Locate the cell with the specified text and output its [x, y] center coordinate. 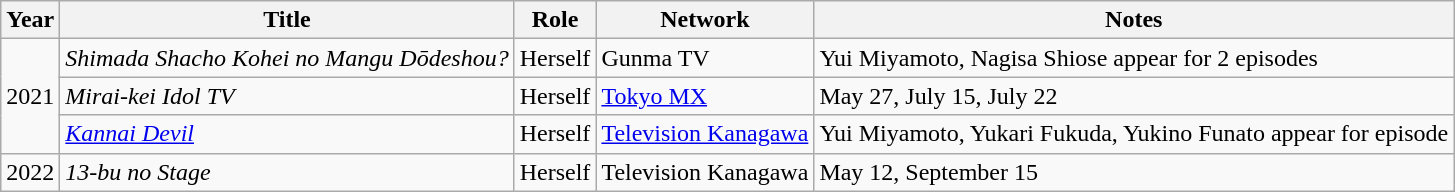
Title [287, 20]
May 27, July 15, July 22 [1134, 96]
Gunma TV [705, 58]
Year [30, 20]
Role [555, 20]
Yui Miyamoto, Nagisa Shiose appear for 2 episodes [1134, 58]
2021 [30, 96]
13-bu no Stage [287, 172]
2022 [30, 172]
Shimada Shacho Kohei no Mangu Dōdeshou? [287, 58]
Tokyo MX [705, 96]
Notes [1134, 20]
May 12, September 15 [1134, 172]
Network [705, 20]
Mirai-kei Idol TV [287, 96]
Kannai Devil [287, 134]
Yui Miyamoto, Yukari Fukuda, Yukino Funato appear for episode [1134, 134]
